Search for the cell housing the specified text and yield its [X, Y] center coordinate. 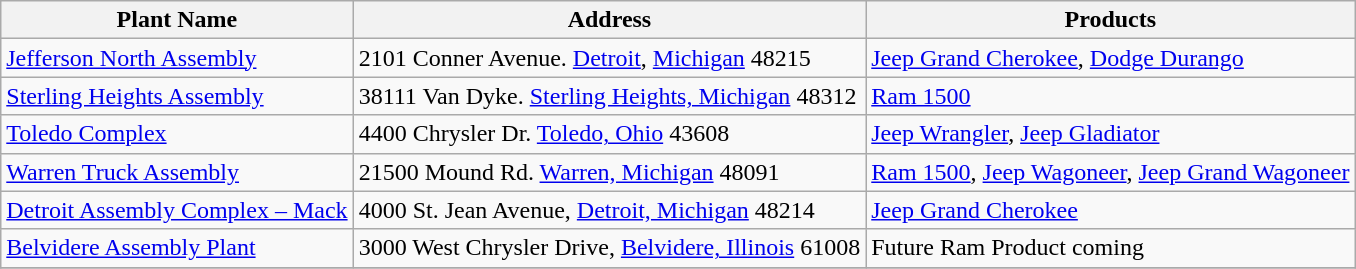
38111 Van Dyke. Sterling Heights, Michigan 48312 [610, 96]
4000 St. Jean Avenue, Detroit, Michigan 48214 [610, 210]
Ram 1500 [1110, 96]
3000 West Chrysler Drive, Belvidere, Illinois 61008 [610, 248]
Jeep Grand Cherokee [1110, 210]
Future Ram Product coming [1110, 248]
Warren Truck Assembly [177, 172]
Address [610, 20]
Sterling Heights Assembly [177, 96]
4400 Chrysler Dr. Toledo, Ohio 43608 [610, 134]
21500 Mound Rd. Warren, Michigan 48091 [610, 172]
2101 Conner Avenue. Detroit, Michigan 48215 [610, 58]
Belvidere Assembly Plant [177, 248]
Products [1110, 20]
Jefferson North Assembly [177, 58]
Detroit Assembly Complex – Mack [177, 210]
Jeep Grand Cherokee, Dodge Durango [1110, 58]
Plant Name [177, 20]
Ram 1500, Jeep Wagoneer, Jeep Grand Wagoneer [1110, 172]
Jeep Wrangler, Jeep Gladiator [1110, 134]
Toledo Complex [177, 134]
